Search for the cell housing the specified text and yield its (X, Y) center coordinate. 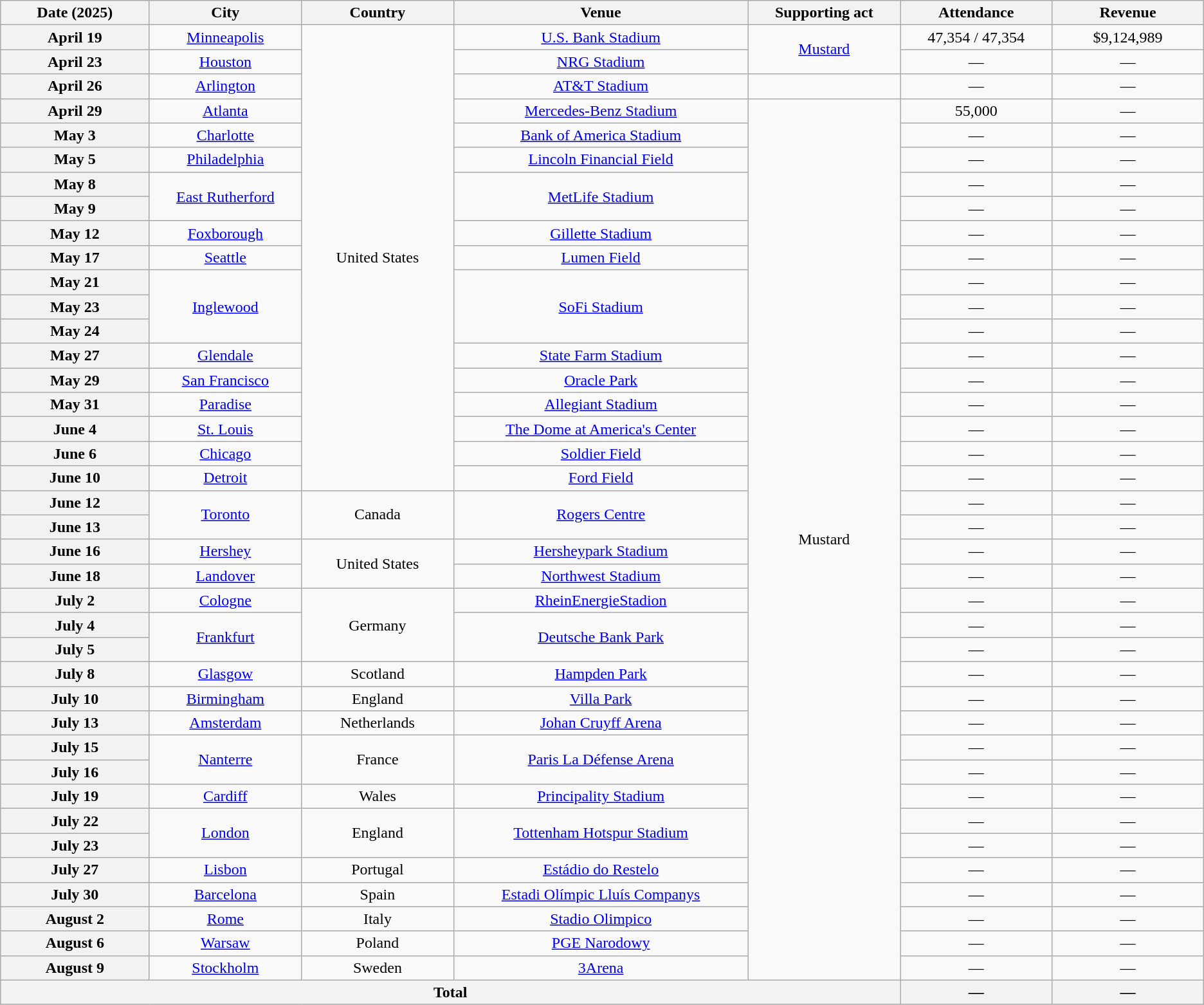
July 16 (75, 772)
Seattle (225, 257)
Landover (225, 576)
Barcelona (225, 894)
Cologne (225, 600)
55,000 (976, 111)
Estadi Olímpic Lluís Companys (601, 894)
Rogers Centre (601, 515)
Gillette Stadium (601, 233)
Total (450, 992)
July 8 (75, 674)
Supporting act (824, 13)
Attendance (976, 13)
Scotland (378, 674)
June 12 (75, 502)
Amsterdam (225, 723)
Deutsche Bank Park (601, 637)
SoFi Stadium (601, 306)
Mercedes-Benz Stadium (601, 111)
June 13 (75, 527)
July 23 (75, 845)
Charlotte (225, 135)
Oracle Park (601, 380)
May 21 (75, 282)
Principality Stadium (601, 797)
June 18 (75, 576)
June 10 (75, 478)
Netherlands (378, 723)
City (225, 13)
April 26 (75, 86)
August 6 (75, 943)
May 9 (75, 208)
June 6 (75, 454)
Houston (225, 62)
May 12 (75, 233)
Canada (378, 515)
May 24 (75, 331)
May 3 (75, 135)
Foxborough (225, 233)
Germany (378, 625)
Estádio do Restelo (601, 870)
Hersheypark Stadium (601, 551)
NRG Stadium (601, 62)
April 23 (75, 62)
Wales (378, 797)
Hershey (225, 551)
Sweden (378, 968)
Cardiff (225, 797)
Venue (601, 13)
Minneapolis (225, 37)
East Rutherford (225, 196)
August 9 (75, 968)
Philadelphia (225, 160)
Lincoln Financial Field (601, 160)
Glasgow (225, 674)
July 19 (75, 797)
Rome (225, 919)
July 30 (75, 894)
May 17 (75, 257)
Lumen Field (601, 257)
MetLife Stadium (601, 196)
RheinEnergieStadion (601, 600)
Inglewood (225, 306)
July 27 (75, 870)
Arlington (225, 86)
July 10 (75, 698)
Date (2025) (75, 13)
May 23 (75, 307)
July 5 (75, 649)
Tottenham Hotspur Stadium (601, 833)
Toronto (225, 515)
Stadio Olimpico (601, 919)
July 22 (75, 821)
Country (378, 13)
Stockholm (225, 968)
June 4 (75, 429)
The Dome at America's Center (601, 429)
Ford Field (601, 478)
France (378, 760)
May 31 (75, 405)
Warsaw (225, 943)
San Francisco (225, 380)
St. Louis (225, 429)
Portugal (378, 870)
PGE Narodowy (601, 943)
Johan Cruyff Arena (601, 723)
AT&T Stadium (601, 86)
47,354 / 47,354 (976, 37)
Detroit (225, 478)
Glendale (225, 356)
Chicago (225, 454)
July 13 (75, 723)
Hampden Park (601, 674)
July 4 (75, 625)
3Arena (601, 968)
May 5 (75, 160)
Atlanta (225, 111)
Spain (378, 894)
May 8 (75, 184)
June 16 (75, 551)
April 29 (75, 111)
Northwest Stadium (601, 576)
Nanterre (225, 760)
Poland (378, 943)
U.S. Bank Stadium (601, 37)
August 2 (75, 919)
May 29 (75, 380)
Bank of America Stadium (601, 135)
Allegiant Stadium (601, 405)
May 27 (75, 356)
London (225, 833)
Revenue (1128, 13)
Birmingham (225, 698)
Lisbon (225, 870)
$9,124,989 (1128, 37)
Soldier Field (601, 454)
April 19 (75, 37)
Paradise (225, 405)
Paris La Défense Arena (601, 760)
July 2 (75, 600)
Italy (378, 919)
State Farm Stadium (601, 356)
July 15 (75, 748)
Frankfurt (225, 637)
Villa Park (601, 698)
